Pinpoint the cell where the given text exists, returning its [X, Y] midpoint coordinate. 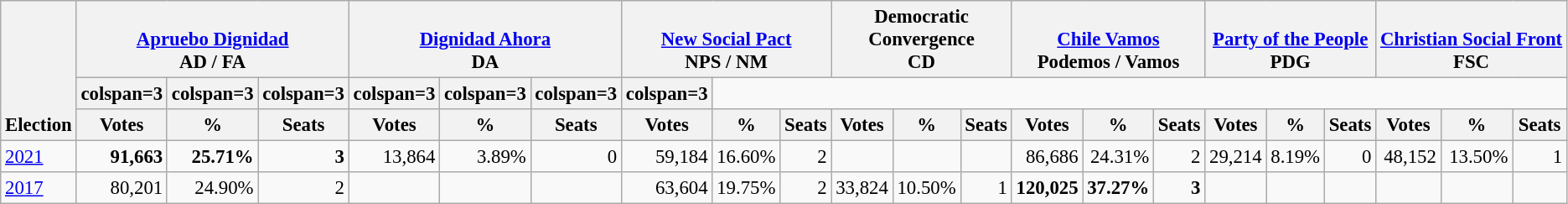
24.31% [1118, 157]
80,201 [122, 188]
25.71% [212, 157]
19.75% [746, 188]
8.19% [1296, 157]
2021 [39, 157]
29,214 [1235, 157]
Election [39, 71]
24.90% [212, 188]
10.50% [927, 188]
48,152 [1409, 157]
63,604 [666, 188]
16.60% [746, 157]
Christian Social FrontFSC [1472, 39]
13,864 [394, 157]
33,824 [862, 188]
37.27% [1118, 188]
13.50% [1477, 157]
91,663 [122, 157]
Chile VamosPodemos / Vamos [1108, 39]
New Social PactNPS / NM [726, 39]
2017 [39, 188]
120,025 [1048, 188]
Party of the PeoplePDG [1291, 39]
Dignidad AhoraDA [484, 39]
86,686 [1048, 157]
Apruebo DignidadAD / FA [213, 39]
DemocraticConvergenceCD [922, 39]
3.89% [485, 157]
59,184 [666, 157]
